Search for the cell housing the specified text and yield its (X, Y) center coordinate. 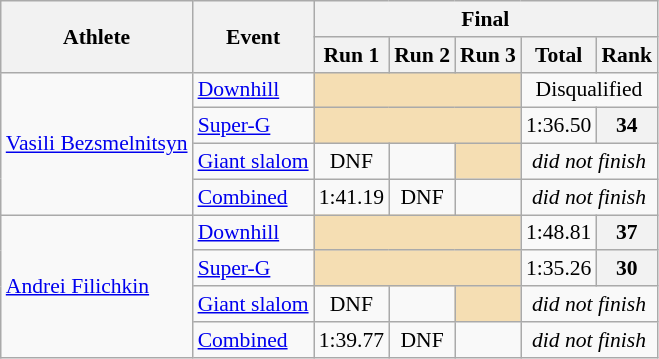
1:48.81 (558, 233)
Run 3 (488, 55)
1:39.77 (352, 340)
Disqualified (589, 90)
30 (626, 269)
Andrei Filichkin (97, 286)
Final (486, 19)
1:36.50 (558, 126)
1:41.19 (352, 197)
Rank (626, 55)
Run 2 (422, 55)
Event (254, 36)
Total (558, 55)
37 (626, 233)
Vasili Bezsmelnitsyn (97, 143)
Athlete (97, 36)
Run 1 (352, 55)
1:35.26 (558, 269)
34 (626, 126)
